Return the [X, Y] coordinate for the center point of the cell that contains the specified text.  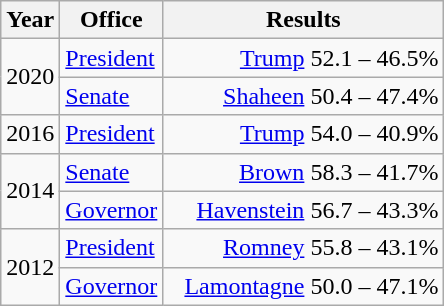
Results [304, 20]
2020 [30, 77]
Trump 52.1 – 46.5% [304, 58]
Romney 55.8 – 43.1% [304, 248]
Brown 58.3 – 41.7% [304, 172]
Year [30, 20]
Shaheen 50.4 – 47.4% [304, 96]
Lamontagne 50.0 – 47.1% [304, 286]
Havenstein 56.7 – 43.3% [304, 210]
2016 [30, 134]
2014 [30, 191]
2012 [30, 267]
Trump 54.0 – 40.9% [304, 134]
Office [112, 20]
